Return the (X, Y) coordinate for the center point of the cell that contains the specified text.  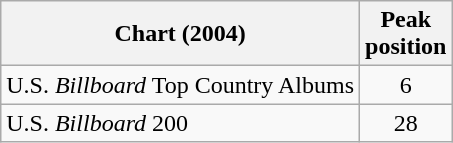
U.S. Billboard Top Country Albums (180, 85)
Chart (2004) (180, 34)
6 (406, 85)
U.S. Billboard 200 (180, 123)
Peakposition (406, 34)
28 (406, 123)
